Pinpoint the cell where the given text exists, returning its (X, Y) midpoint coordinate. 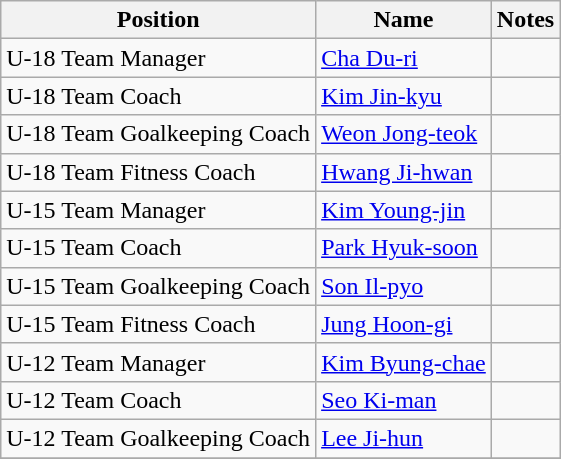
Name (404, 20)
U-15 Team Fitness Coach (158, 324)
U-18 Team Manager (158, 58)
U-18 Team Fitness Coach (158, 172)
U-12 Team Goalkeeping Coach (158, 438)
Notes (525, 20)
Kim Byung-chae (404, 362)
Cha Du-ri (404, 58)
U-18 Team Coach (158, 96)
Weon Jong-teok (404, 134)
U-12 Team Coach (158, 400)
U-15 Team Coach (158, 248)
Park Hyuk-soon (404, 248)
Son Il-pyo (404, 286)
Position (158, 20)
Kim Jin-kyu (404, 96)
U-12 Team Manager (158, 362)
Hwang Ji-hwan (404, 172)
Lee Ji-hun (404, 438)
Seo Ki-man (404, 400)
U-15 Team Goalkeeping Coach (158, 286)
Jung Hoon-gi (404, 324)
U-15 Team Manager (158, 210)
U-18 Team Goalkeeping Coach (158, 134)
Kim Young-jin (404, 210)
